Provide the (X, Y) coordinate of the cell's center where the given text is located.  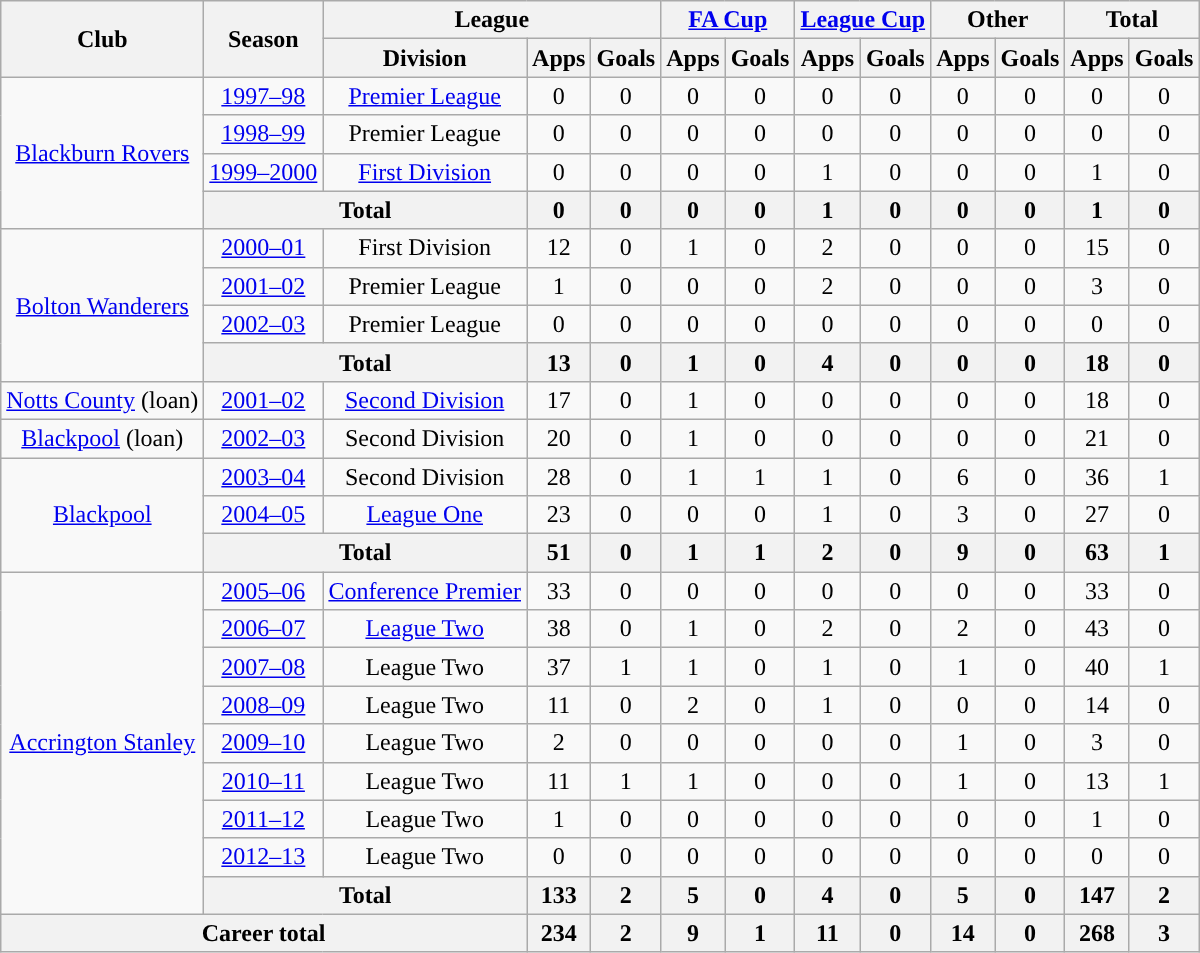
2011–12 (264, 819)
2009–10 (264, 743)
1997–98 (264, 96)
63 (1097, 553)
Blackpool (102, 515)
27 (1097, 515)
133 (559, 895)
2004–05 (264, 515)
2003–04 (264, 477)
FA Cup (728, 20)
12 (559, 248)
Blackpool (loan) (102, 438)
15 (1097, 248)
Notts County (loan) (102, 400)
17 (559, 400)
43 (1097, 629)
38 (559, 629)
Accrington Stanley (102, 744)
28 (559, 477)
1998–99 (264, 134)
268 (1097, 933)
Blackburn Rovers (102, 153)
Division (425, 58)
Bolton Wanderers (102, 305)
20 (559, 438)
51 (559, 553)
2010–11 (264, 781)
36 (1097, 477)
234 (559, 933)
League One (425, 515)
League Cup (863, 20)
Season (264, 39)
1999–2000 (264, 172)
Conference Premier (425, 591)
2007–08 (264, 667)
2008–09 (264, 705)
2005–06 (264, 591)
40 (1097, 667)
6 (963, 477)
2006–07 (264, 629)
Other (998, 20)
League (492, 20)
2012–13 (264, 857)
21 (1097, 438)
2000–01 (264, 248)
Career total (264, 933)
37 (559, 667)
Club (102, 39)
147 (1097, 895)
23 (559, 515)
